Search for the cell housing the specified text and yield its (X, Y) center coordinate. 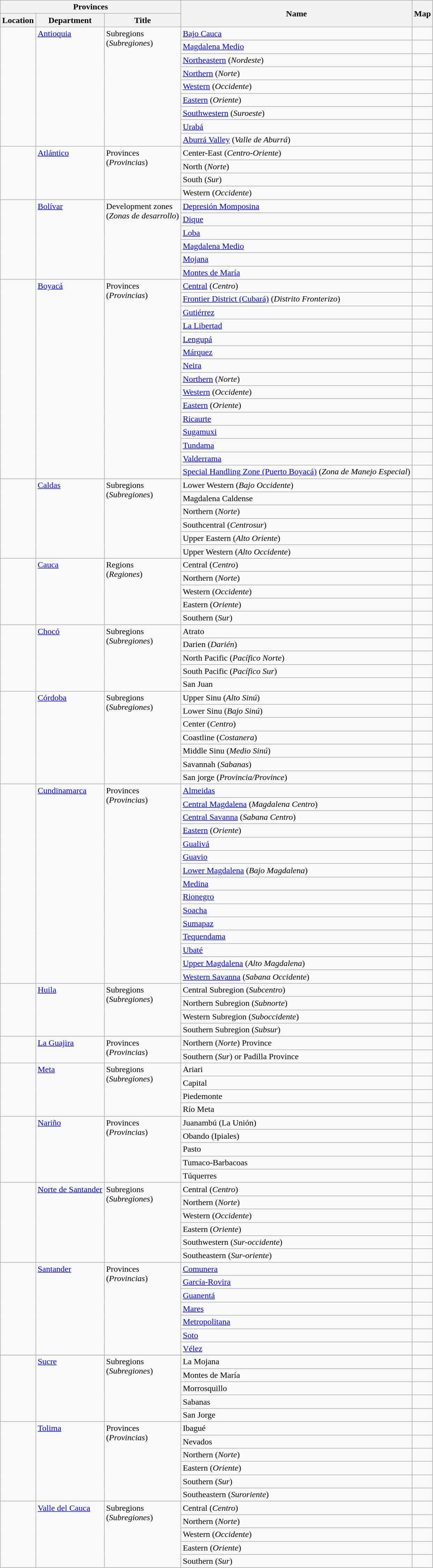
Western Subregion (Suboccidente) (297, 1017)
Ibagué (297, 1428)
Juanambú (La Unión) (297, 1123)
Special Handling Zone (Puerto Boyacá) (Zona de Manejo Especial) (297, 472)
Location (18, 20)
Gutiérrez (297, 312)
Center-East (Centro-Oriente) (297, 153)
Metropolitana (297, 1322)
Upper Eastern (Alto Oriente) (297, 538)
Valle del Cauca (70, 1534)
Piedemonte (297, 1096)
Map (422, 14)
Tundama (297, 445)
Soto (297, 1335)
Atrato (297, 631)
Sabanas (297, 1402)
Magdalena Caldense (297, 498)
South Pacific (Pacífico Sur) (297, 671)
Southern Subregion (Subsur) (297, 1030)
Northeastern (Nordeste) (297, 60)
North (Norte) (297, 166)
Sucre (70, 1388)
Southwestern (Suroeste) (297, 113)
Ubaté (297, 950)
Río Meta (297, 1109)
La Libertad (297, 326)
Central Subregion (Subcentro) (297, 990)
Title (143, 20)
Upper Western (Alto Occidente) (297, 551)
Depresión Momposina (297, 206)
Southeastern (Sur-oriente) (297, 1256)
Capital (297, 1083)
Regions(Regiones) (143, 591)
Southwestern (Sur-occidente) (297, 1242)
Vélez (297, 1348)
Aburrá Valley (Valle de Aburrá) (297, 140)
Development zones(Zonas de desarrollo) (143, 239)
Southern (Sur) or Padilla Province (297, 1056)
Cauca (70, 591)
Bajo Cauca (297, 34)
San Juan (297, 684)
North Pacific (Pacífico Norte) (297, 658)
Center (Centro) (297, 724)
Boyacá (70, 379)
Gualivá (297, 844)
Dique (297, 220)
Darien (Darién) (297, 645)
Medina (297, 884)
Cundinamarca (70, 884)
Southcentral (Centrosur) (297, 525)
Obando (Ipiales) (297, 1136)
Northern (Norte) Province (297, 1043)
Chocó (70, 658)
Soacha (297, 910)
Rionegro (297, 897)
Name (297, 14)
Sumapaz (297, 923)
Sugamuxi (297, 432)
Urabá (297, 126)
Central Savanna (Sabana Centro) (297, 817)
Norte de Santander (70, 1222)
Nevados (297, 1442)
Huila (70, 1010)
Upper Sinu (Alto Sinú) (297, 698)
Tumaco-Barbacoas (297, 1162)
Antioquia (70, 87)
Lower Western (Bajo Occidente) (297, 485)
Márquez (297, 352)
Upper Magdalena (Alto Magdalena) (297, 963)
Morrosquillo (297, 1388)
Middle Sinu (Medio Sinú) (297, 751)
Department (70, 20)
Lower Sinu (Bajo Sinú) (297, 711)
Loba (297, 233)
Provinces (91, 7)
La Guajira (70, 1050)
Túquerres (297, 1176)
San Jorge (297, 1415)
Guanentá (297, 1295)
Nariño (70, 1149)
Lengupá (297, 339)
Western Savanna (Sabana Occidente) (297, 976)
Neira (297, 365)
Lower Magdalena (Bajo Magdalena) (297, 870)
Córdoba (70, 737)
Pasto (297, 1149)
Tolima (70, 1461)
Central Magdalena (Magdalena Centro) (297, 804)
Almeidas (297, 790)
Atlántico (70, 173)
Northern Subregion (Subnorte) (297, 1003)
Meta (70, 1090)
Coastline (Costanera) (297, 737)
Bolívar (70, 239)
Guavio (297, 857)
Ricaurte (297, 419)
Comunera (297, 1269)
Savannah (Sabanas) (297, 764)
Santander (70, 1309)
García-Rovira (297, 1282)
Southeastern (Suroriente) (297, 1495)
Caldas (70, 518)
Tequendama (297, 937)
Frontier District (Cubará) (Distrito Fronterizo) (297, 299)
La Mojana (297, 1362)
South (Sur) (297, 180)
Valderrama (297, 459)
Ariari (297, 1070)
San jorge (Provincia/Province) (297, 777)
Mojana (297, 259)
Mares (297, 1309)
